Identify which cell holds the provided text, then report its [x, y] central coordinate. 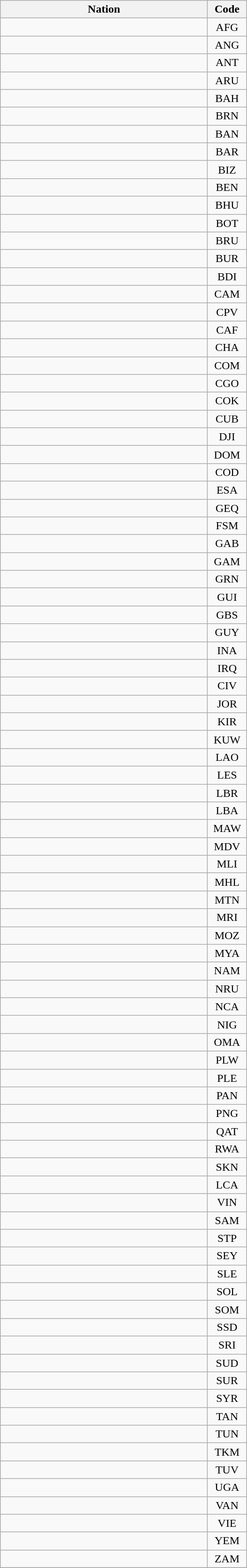
MHL [227, 882]
MRI [227, 918]
CUB [227, 419]
NRU [227, 989]
SOM [227, 1309]
MYA [227, 953]
GAB [227, 544]
BEN [227, 187]
VIE [227, 1523]
DJI [227, 437]
BIZ [227, 169]
OMA [227, 1042]
TUV [227, 1470]
SUR [227, 1381]
MLI [227, 864]
VIN [227, 1203]
TKM [227, 1452]
MAW [227, 829]
BAN [227, 134]
GRN [227, 579]
JOR [227, 704]
FSM [227, 526]
NCA [227, 1006]
GBS [227, 615]
MOZ [227, 935]
LAO [227, 757]
INA [227, 650]
SRI [227, 1345]
TAN [227, 1416]
RWA [227, 1149]
KUW [227, 739]
LCA [227, 1185]
KIR [227, 722]
BRN [227, 116]
LBR [227, 793]
SLE [227, 1274]
MDV [227, 846]
UGA [227, 1488]
BOT [227, 223]
SAM [227, 1220]
COK [227, 401]
QAT [227, 1131]
PLE [227, 1078]
GUY [227, 633]
COD [227, 472]
ZAM [227, 1559]
BHU [227, 205]
VAN [227, 1505]
ESA [227, 490]
SUD [227, 1363]
DOM [227, 454]
BRU [227, 241]
NAM [227, 971]
COM [227, 365]
PAN [227, 1096]
CAF [227, 330]
CIV [227, 686]
NIG [227, 1024]
PLW [227, 1060]
BAR [227, 152]
MTN [227, 900]
LBA [227, 811]
SKN [227, 1167]
CPV [227, 312]
CGO [227, 383]
STP [227, 1238]
SEY [227, 1256]
IRQ [227, 668]
SSD [227, 1327]
YEM [227, 1541]
GAM [227, 562]
ARU [227, 80]
Nation [104, 9]
CAM [227, 294]
Code [227, 9]
AFG [227, 27]
CHA [227, 348]
BAH [227, 98]
GEQ [227, 508]
TUN [227, 1434]
LES [227, 775]
PNG [227, 1114]
ANG [227, 45]
BUR [227, 259]
BDI [227, 277]
SYR [227, 1399]
SOL [227, 1291]
ANT [227, 63]
GUI [227, 597]
